Search for the cell housing the specified text and yield its (X, Y) center coordinate. 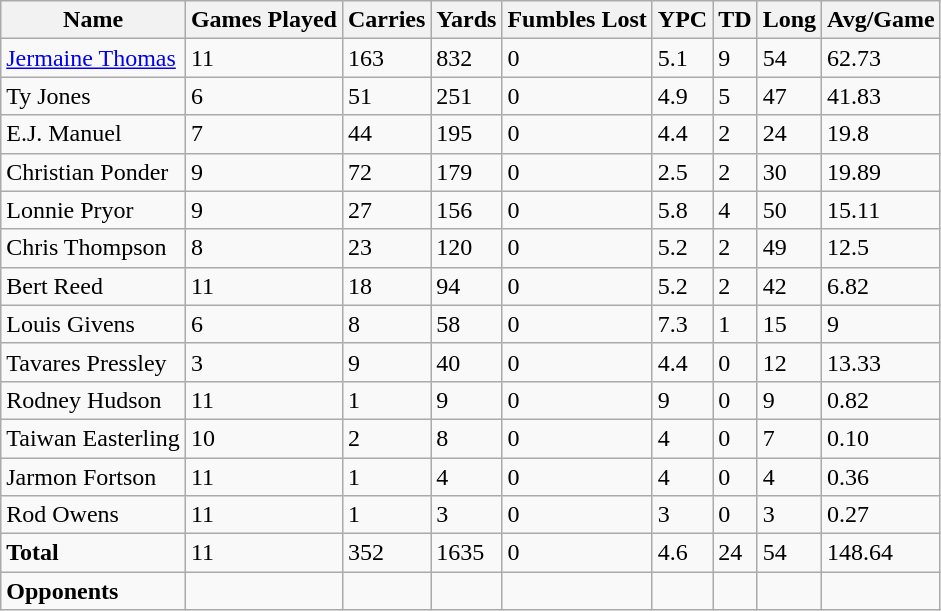
156 (466, 210)
Avg/Game (882, 20)
49 (789, 248)
Name (94, 20)
5 (735, 96)
47 (789, 96)
Ty Jones (94, 96)
Yards (466, 20)
6.82 (882, 286)
27 (386, 210)
Taiwan Easterling (94, 438)
Tavares Pressley (94, 362)
4.9 (682, 96)
1635 (466, 553)
163 (386, 58)
15.11 (882, 210)
40 (466, 362)
12 (789, 362)
19.8 (882, 134)
Rodney Hudson (94, 400)
TD (735, 20)
YPC (682, 20)
50 (789, 210)
Games Played (264, 20)
51 (386, 96)
Jermaine Thomas (94, 58)
5.1 (682, 58)
E.J. Manuel (94, 134)
Louis Givens (94, 324)
15 (789, 324)
44 (386, 134)
0.36 (882, 477)
Christian Ponder (94, 172)
Chris Thompson (94, 248)
72 (386, 172)
19.89 (882, 172)
148.64 (882, 553)
5.8 (682, 210)
832 (466, 58)
0.10 (882, 438)
120 (466, 248)
30 (789, 172)
179 (466, 172)
23 (386, 248)
10 (264, 438)
94 (466, 286)
Long (789, 20)
Rod Owens (94, 515)
62.73 (882, 58)
42 (789, 286)
7.3 (682, 324)
13.33 (882, 362)
352 (386, 553)
251 (466, 96)
58 (466, 324)
18 (386, 286)
195 (466, 134)
Bert Reed (94, 286)
4.6 (682, 553)
2.5 (682, 172)
Carries (386, 20)
12.5 (882, 248)
Lonnie Pryor (94, 210)
Opponents (94, 591)
0.27 (882, 515)
Total (94, 553)
Jarmon Fortson (94, 477)
Fumbles Lost (577, 20)
41.83 (882, 96)
0.82 (882, 400)
